Search for the cell housing the specified text and yield its [X, Y] center coordinate. 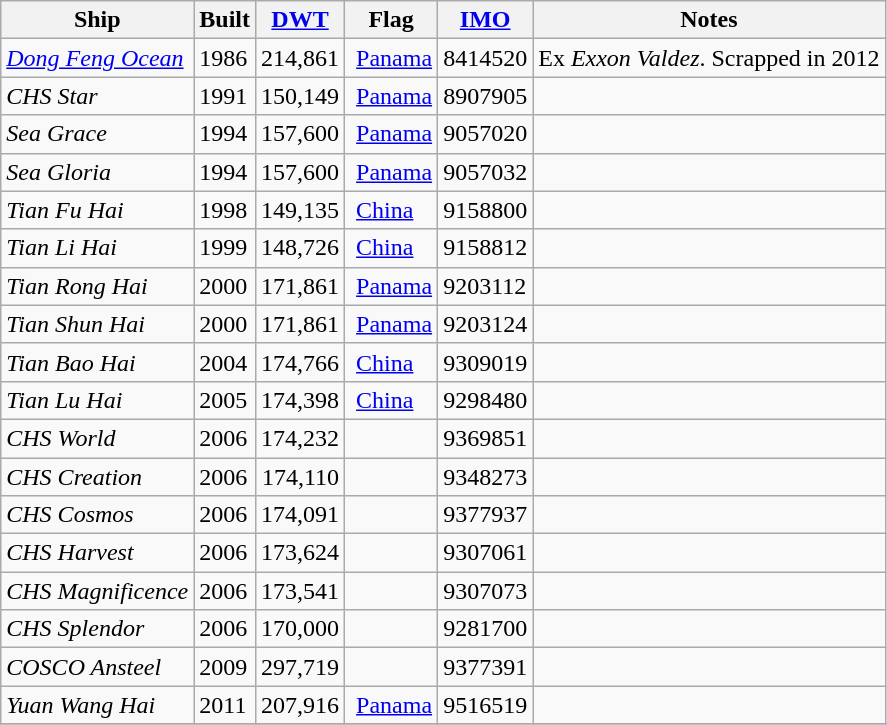
9307073 [486, 591]
COSCO Ansteel [98, 667]
9057020 [486, 134]
9516519 [486, 705]
CHS World [98, 438]
2011 [225, 705]
1986 [225, 58]
Ex Exxon Valdez. Scrapped in 2012 [709, 58]
150,149 [300, 96]
Tian Bao Hai [98, 362]
170,000 [300, 629]
9307061 [486, 553]
214,861 [300, 58]
1998 [225, 210]
9377391 [486, 667]
174,398 [300, 400]
1991 [225, 96]
Sea Gloria [98, 172]
8414520 [486, 58]
CHS Creation [98, 477]
8907905 [486, 96]
CHS Magnificence [98, 591]
2004 [225, 362]
9057032 [486, 172]
9298480 [486, 400]
Tian Shun Hai [98, 324]
9377937 [486, 515]
CHS Harvest [98, 553]
174,091 [300, 515]
2009 [225, 667]
Ship [98, 20]
174,232 [300, 438]
174,110 [300, 477]
1999 [225, 248]
149,135 [300, 210]
Yuan Wang Hai [98, 705]
Tian Rong Hai [98, 286]
9203124 [486, 324]
Tian Lu Hai [98, 400]
Sea Grace [98, 134]
9369851 [486, 438]
9348273 [486, 477]
297,719 [300, 667]
IMO [486, 20]
CHS Star [98, 96]
9158800 [486, 210]
Notes [709, 20]
DWT [300, 20]
CHS Splendor [98, 629]
Tian Li Hai [98, 248]
173,541 [300, 591]
174,766 [300, 362]
207,916 [300, 705]
9281700 [486, 629]
173,624 [300, 553]
9309019 [486, 362]
2005 [225, 400]
Built [225, 20]
CHS Cosmos [98, 515]
Flag [392, 20]
9203112 [486, 286]
148,726 [300, 248]
9158812 [486, 248]
Dong Feng Ocean [98, 58]
Tian Fu Hai [98, 210]
